Provide the (x, y) coordinate of the cell's center where the given text is located.  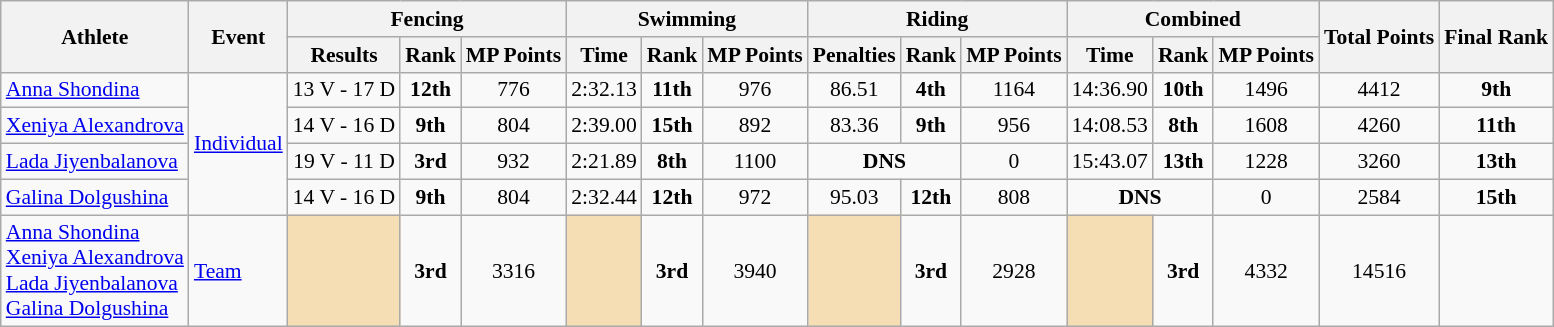
Penalties (854, 55)
Combined (1193, 19)
Fencing (427, 19)
14:08.53 (1110, 126)
4260 (1379, 126)
2:21.89 (604, 162)
1228 (1266, 162)
19 V - 11 D (344, 162)
2:39.00 (604, 126)
Swimming (687, 19)
Galina Dolgushina (95, 197)
95.03 (854, 197)
Riding (938, 19)
Anna Shondina (95, 90)
4412 (1379, 90)
2:32.44 (604, 197)
3316 (514, 271)
976 (754, 90)
Athlete (95, 36)
1164 (1014, 90)
892 (754, 126)
1608 (1266, 126)
14:36.90 (1110, 90)
86.51 (854, 90)
Final Rank (1496, 36)
3260 (1379, 162)
3940 (754, 271)
Xeniya Alexandrova (95, 126)
Results (344, 55)
Event (238, 36)
Team (238, 271)
Lada Jiyenbalanova (95, 162)
15:43.07 (1110, 162)
808 (1014, 197)
2584 (1379, 197)
14516 (1379, 271)
13 V - 17 D (344, 90)
2:32.13 (604, 90)
956 (1014, 126)
932 (514, 162)
2928 (1014, 271)
776 (514, 90)
4th (932, 90)
Total Points (1379, 36)
4332 (1266, 271)
Individual (238, 143)
10th (1184, 90)
1496 (1266, 90)
Anna ShondinaXeniya AlexandrovaLada JiyenbalanovaGalina Dolgushina (95, 271)
1100 (754, 162)
972 (754, 197)
83.36 (854, 126)
